Determine the (x, y) coordinate at the center of the cell enclosing the given text.  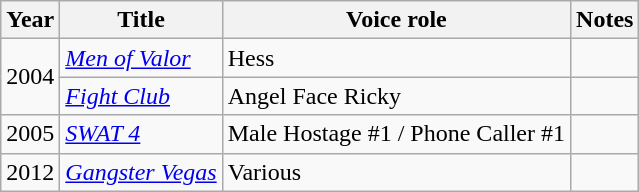
Voice role (396, 20)
Title (141, 20)
Men of Valor (141, 58)
Fight Club (141, 96)
Gangster Vegas (141, 172)
Various (396, 172)
Notes (605, 20)
Year (30, 20)
Angel Face Ricky (396, 96)
Hess (396, 58)
2004 (30, 77)
Male Hostage #1 / Phone Caller #1 (396, 134)
2005 (30, 134)
2012 (30, 172)
SWAT 4 (141, 134)
